Return the [X, Y] coordinate for the center point of the cell that contains the specified text.  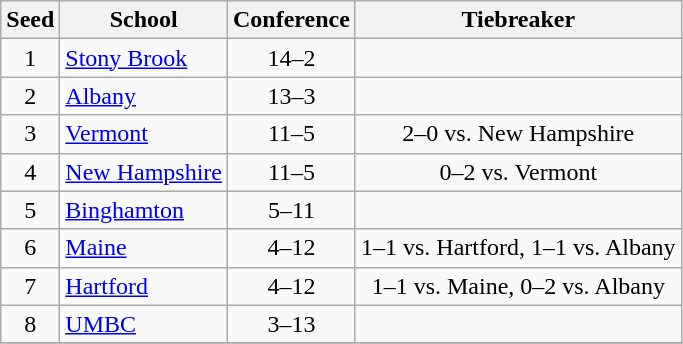
7 [30, 286]
Seed [30, 20]
New Hampshire [144, 172]
13–3 [292, 96]
School [144, 20]
0–2 vs. Vermont [518, 172]
4 [30, 172]
Stony Brook [144, 58]
8 [30, 324]
5–11 [292, 210]
Conference [292, 20]
UMBC [144, 324]
Maine [144, 248]
3 [30, 134]
Vermont [144, 134]
1–1 vs. Hartford, 1–1 vs. Albany [518, 248]
6 [30, 248]
3–13 [292, 324]
2–0 vs. New Hampshire [518, 134]
1–1 vs. Maine, 0–2 vs. Albany [518, 286]
Albany [144, 96]
5 [30, 210]
2 [30, 96]
14–2 [292, 58]
Tiebreaker [518, 20]
Hartford [144, 286]
1 [30, 58]
Binghamton [144, 210]
